Determine the [x, y] coordinate at the center of the cell enclosing the given text.  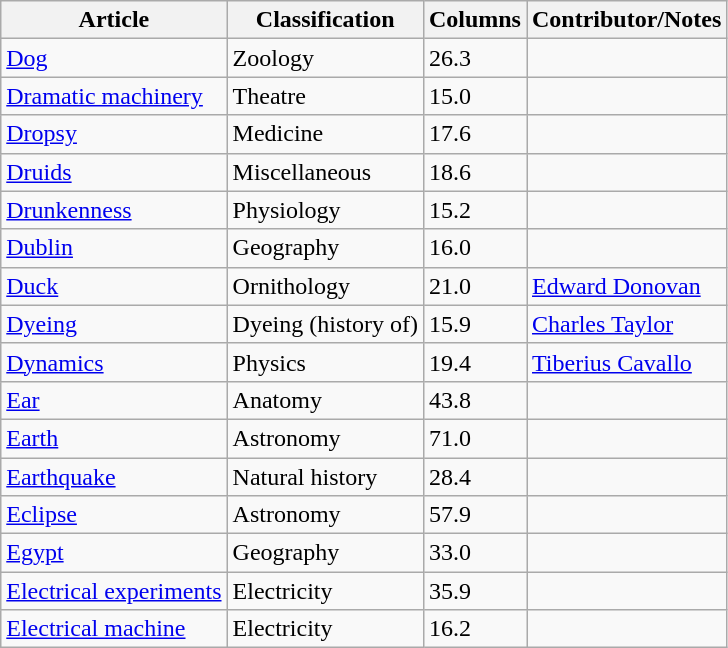
Ear [114, 400]
Contributor/Notes [626, 20]
26.3 [474, 58]
Miscellaneous [325, 172]
Electrical experiments [114, 591]
Zoology [325, 58]
Physiology [325, 210]
15.2 [474, 210]
Natural history [325, 477]
Electrical machine [114, 629]
Ornithology [325, 286]
71.0 [474, 438]
Dropsy [114, 134]
33.0 [474, 553]
Dog [114, 58]
Dyeing [114, 324]
Anatomy [325, 400]
Drunkenness [114, 210]
Dynamics [114, 362]
43.8 [474, 400]
28.4 [474, 477]
57.9 [474, 515]
Duck [114, 286]
19.4 [474, 362]
Charles Taylor [626, 324]
Eclipse [114, 515]
Earth [114, 438]
16.0 [474, 248]
Druids [114, 172]
Earthquake [114, 477]
18.6 [474, 172]
17.6 [474, 134]
Edward Donovan [626, 286]
Classification [325, 20]
21.0 [474, 286]
35.9 [474, 591]
Dublin [114, 248]
15.9 [474, 324]
Article [114, 20]
Dramatic machinery [114, 96]
Tiberius Cavallo [626, 362]
Egypt [114, 553]
Dyeing (history of) [325, 324]
16.2 [474, 629]
Columns [474, 20]
Theatre [325, 96]
15.0 [474, 96]
Physics [325, 362]
Medicine [325, 134]
